Determine the (x, y) coordinate at the center of the cell enclosing the given text.  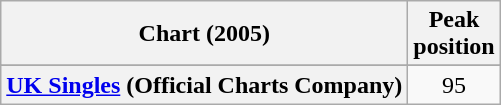
95 (454, 85)
UK Singles (Official Charts Company) (204, 85)
Chart (2005) (204, 34)
Peak position (454, 34)
